For the text-containing cell, return its midpoint in (X, Y) coordinate format. 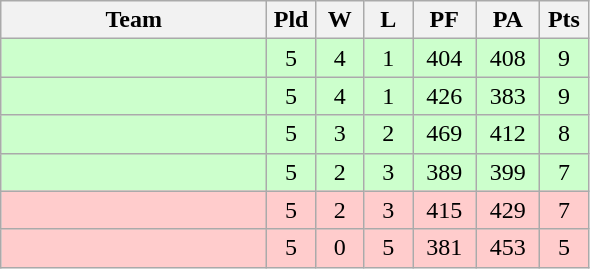
429 (508, 210)
PA (508, 20)
426 (444, 96)
8 (564, 134)
399 (508, 172)
412 (508, 134)
469 (444, 134)
383 (508, 96)
389 (444, 172)
Team (134, 20)
L (388, 20)
453 (508, 248)
381 (444, 248)
0 (340, 248)
W (340, 20)
PF (444, 20)
415 (444, 210)
404 (444, 58)
Pld (292, 20)
408 (508, 58)
Pts (564, 20)
